Capture the cell that displays the provided text and extract its [x, y] central coordinate. 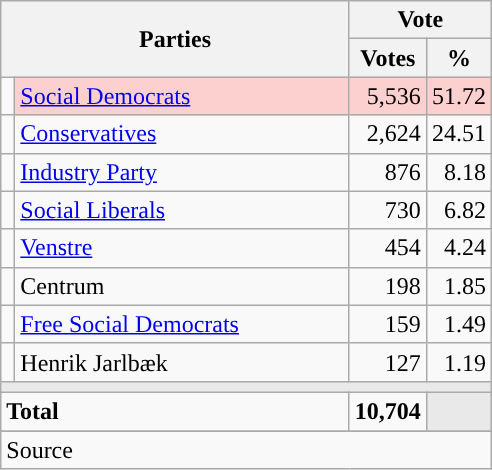
24.51 [458, 134]
Votes [388, 58]
454 [388, 248]
Social Liberals [182, 210]
198 [388, 286]
159 [388, 324]
Free Social Democrats [182, 324]
4.24 [458, 248]
Venstre [182, 248]
Social Democrats [182, 96]
Conservatives [182, 134]
Centrum [182, 286]
876 [388, 172]
Total [176, 411]
1.85 [458, 286]
730 [388, 210]
Henrik Jarlbæk [182, 362]
Industry Party [182, 172]
127 [388, 362]
2,624 [388, 134]
5,536 [388, 96]
1.19 [458, 362]
1.49 [458, 324]
% [458, 58]
6.82 [458, 210]
51.72 [458, 96]
Source [246, 449]
Vote [420, 20]
Parties [176, 39]
8.18 [458, 172]
10,704 [388, 411]
